Return (X, Y) of the center of cell containing provided text 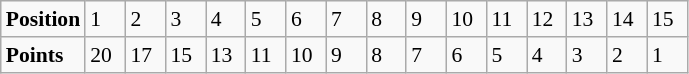
Points (43, 55)
14 (627, 19)
Position (43, 19)
17 (145, 55)
12 (547, 19)
20 (105, 55)
